Return [X, Y] of the center of cell containing provided text 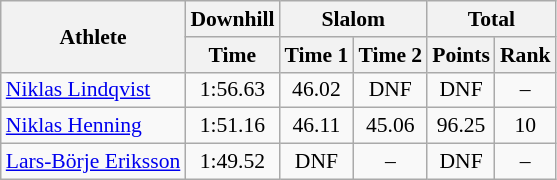
Rank [526, 55]
Time 1 [316, 55]
Niklas Lindqvist [94, 90]
45.06 [390, 126]
1:51.16 [232, 126]
1:56.63 [232, 90]
46.02 [316, 90]
Total [491, 19]
Athlete [94, 36]
Time [232, 55]
Time 2 [390, 55]
1:49.52 [232, 162]
Lars-Börje Eriksson [94, 162]
Points [461, 55]
Downhill [232, 19]
96.25 [461, 126]
Slalom [353, 19]
46.11 [316, 126]
Niklas Henning [94, 126]
10 [526, 126]
